Extract the (X, Y) coordinate from the center of the cell holding the provided text.  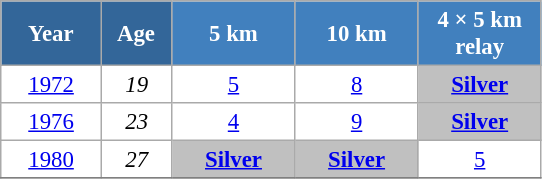
1972 (52, 85)
4 × 5 km relay (480, 34)
5 km (234, 34)
1976 (52, 122)
8 (356, 85)
27 (136, 160)
19 (136, 85)
10 km (356, 34)
23 (136, 122)
1980 (52, 160)
Age (136, 34)
4 (234, 122)
Year (52, 34)
9 (356, 122)
